Search for the cell housing the specified text and yield its [x, y] center coordinate. 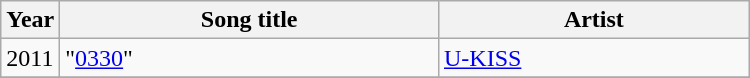
Year [30, 20]
Artist [594, 20]
2011 [30, 58]
U-KISS [594, 58]
"0330" [250, 58]
Song title [250, 20]
